From the cell containing the given text, extract its center point as (x, y) coordinate. 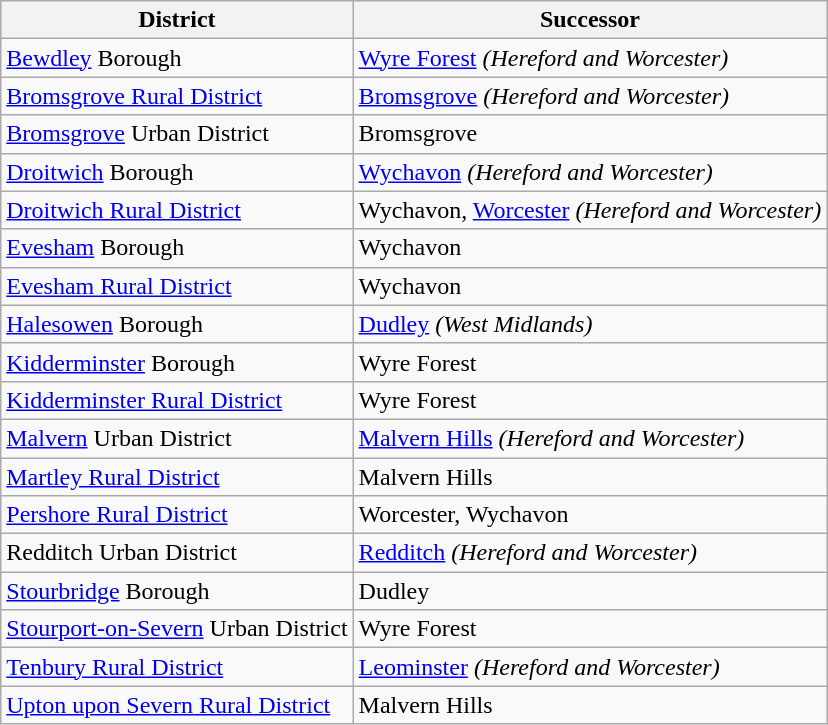
Bromsgrove Urban District (177, 134)
Wychavon (Hereford and Worcester) (590, 172)
Halesowen Borough (177, 324)
Martley Rural District (177, 477)
Stourbridge Borough (177, 591)
Pershore Rural District (177, 515)
Bromsgrove (Hereford and Worcester) (590, 96)
District (177, 20)
Dudley (West Midlands) (590, 324)
Leominster (Hereford and Worcester) (590, 667)
Evesham Rural District (177, 286)
Stourport-on-Severn Urban District (177, 629)
Bromsgrove (590, 134)
Wyre Forest (Hereford and Worcester) (590, 58)
Successor (590, 20)
Kidderminster Borough (177, 362)
Worcester, Wychavon (590, 515)
Bromsgrove Rural District (177, 96)
Kidderminster Rural District (177, 400)
Droitwich Borough (177, 172)
Wychavon, Worcester (Hereford and Worcester) (590, 210)
Upton upon Severn Rural District (177, 705)
Malvern Hills (Hereford and Worcester) (590, 438)
Redditch (Hereford and Worcester) (590, 553)
Bewdley Borough (177, 58)
Dudley (590, 591)
Tenbury Rural District (177, 667)
Evesham Borough (177, 248)
Droitwich Rural District (177, 210)
Malvern Urban District (177, 438)
Redditch Urban District (177, 553)
